Provide the (x, y) coordinate of the cell's center where the given text is located.  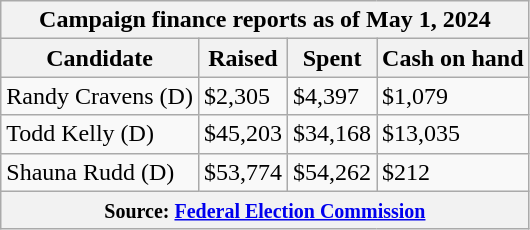
$54,262 (332, 172)
$4,397 (332, 96)
$34,168 (332, 134)
$1,079 (453, 96)
$212 (453, 172)
$13,035 (453, 134)
Raised (242, 58)
Cash on hand (453, 58)
Todd Kelly (D) (100, 134)
$53,774 (242, 172)
Randy Cravens (D) (100, 96)
Campaign finance reports as of May 1, 2024 (265, 20)
Candidate (100, 58)
Shauna Rudd (D) (100, 172)
Spent (332, 58)
Source: Federal Election Commission (265, 210)
$2,305 (242, 96)
$45,203 (242, 134)
